For the text-containing cell, return its midpoint in (x, y) coordinate format. 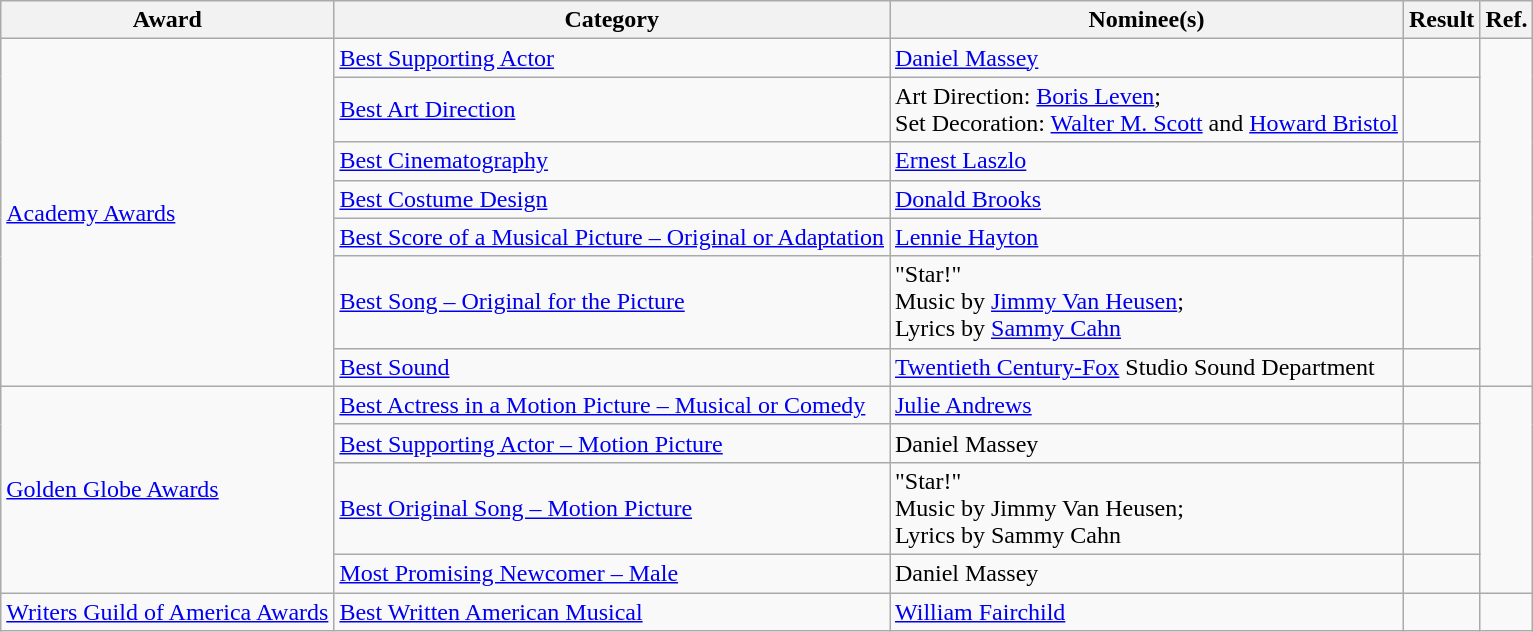
Category (612, 20)
Art Direction: Boris Leven; Set Decoration: Walter M. Scott and Howard Bristol (1147, 110)
William Fairchild (1147, 611)
Ernest Laszlo (1147, 161)
Golden Globe Awards (168, 489)
Lennie Hayton (1147, 237)
Best Cinematography (612, 161)
Best Supporting Actor (612, 58)
Best Song – Original for the Picture (612, 302)
Academy Awards (168, 212)
Best Original Song – Motion Picture (612, 508)
Best Written American Musical (612, 611)
Best Supporting Actor – Motion Picture (612, 443)
Ref. (1506, 20)
Writers Guild of America Awards (168, 611)
Twentieth Century-Fox Studio Sound Department (1147, 367)
Best Score of a Musical Picture – Original or Adaptation (612, 237)
Best Costume Design (612, 199)
Donald Brooks (1147, 199)
Most Promising Newcomer – Male (612, 573)
Best Art Direction (612, 110)
Result (1441, 20)
Nominee(s) (1147, 20)
Best Actress in a Motion Picture – Musical or Comedy (612, 405)
Award (168, 20)
Julie Andrews (1147, 405)
Best Sound (612, 367)
